Determine the [X, Y] coordinate at the center of the cell enclosing the given text.  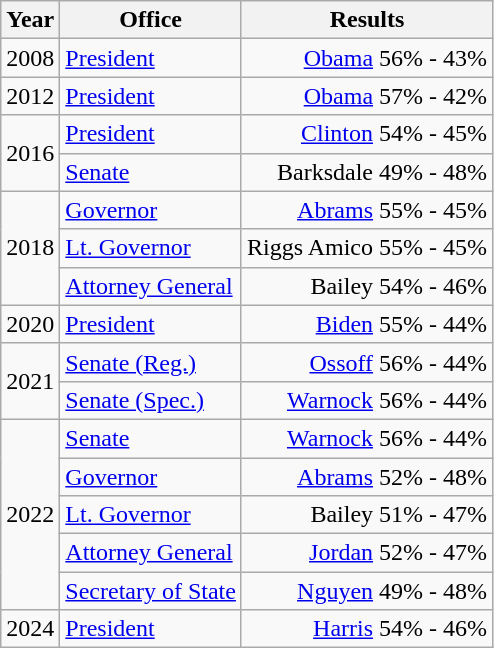
2020 [30, 324]
Secretary of State [151, 591]
Obama 56% - 43% [366, 58]
2016 [30, 153]
Obama 57% - 42% [366, 96]
Clinton 54% - 45% [366, 134]
Senate (Reg.) [151, 362]
Abrams 52% - 48% [366, 477]
2021 [30, 381]
2022 [30, 514]
Harris 54% - 46% [366, 629]
2008 [30, 58]
Bailey 51% - 47% [366, 515]
Abrams 55% - 45% [366, 210]
Jordan 52% - 47% [366, 553]
2012 [30, 96]
Year [30, 20]
2018 [30, 248]
Ossoff 56% - 44% [366, 362]
Biden 55% - 44% [366, 324]
Results [366, 20]
Nguyen 49% - 48% [366, 591]
Senate (Spec.) [151, 400]
Barksdale 49% - 48% [366, 172]
2024 [30, 629]
Office [151, 20]
Riggs Amico 55% - 45% [366, 248]
Bailey 54% - 46% [366, 286]
